Capture the cell that displays the provided text and extract its [X, Y] central coordinate. 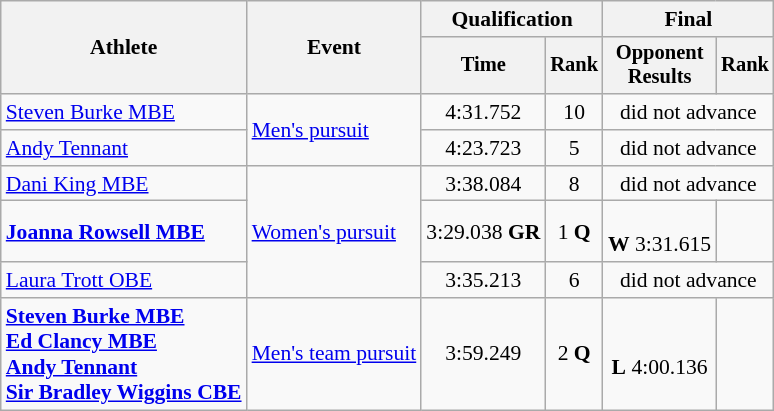
1 Q [574, 232]
L 4:00.136 [660, 354]
10 [574, 112]
Women's pursuit [334, 232]
Laura Trott OBE [124, 280]
8 [574, 184]
Qualification [512, 19]
Steven Burke MBE [124, 112]
Steven Burke MBEEd Clancy MBEAndy TennantSir Bradley Wiggins CBE [124, 354]
Men's pursuit [334, 130]
Men's team pursuit [334, 354]
Athlete [124, 48]
4:31.752 [483, 112]
3:29.038 GR [483, 232]
5 [574, 148]
6 [574, 280]
3:35.213 [483, 280]
Event [334, 48]
2 Q [574, 354]
Final [688, 19]
Dani King MBE [124, 184]
OpponentResults [660, 66]
Time [483, 66]
W 3:31.615 [660, 232]
3:59.249 [483, 354]
3:38.084 [483, 184]
4:23.723 [483, 148]
Joanna Rowsell MBE [124, 232]
Andy Tennant [124, 148]
